Locate the cell with the specified text and output its [x, y] center coordinate. 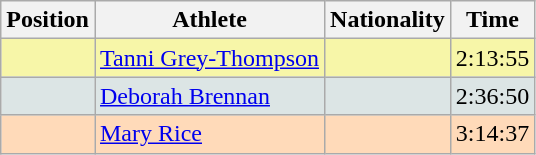
2:36:50 [492, 96]
2:13:55 [492, 58]
Nationality [388, 20]
Position [48, 20]
Deborah Brennan [209, 96]
Athlete [209, 20]
Tanni Grey-Thompson [209, 58]
Time [492, 20]
Mary Rice [209, 134]
3:14:37 [492, 134]
